Scan for the cell matching the given text and deliver its [X, Y] coordinate at center. 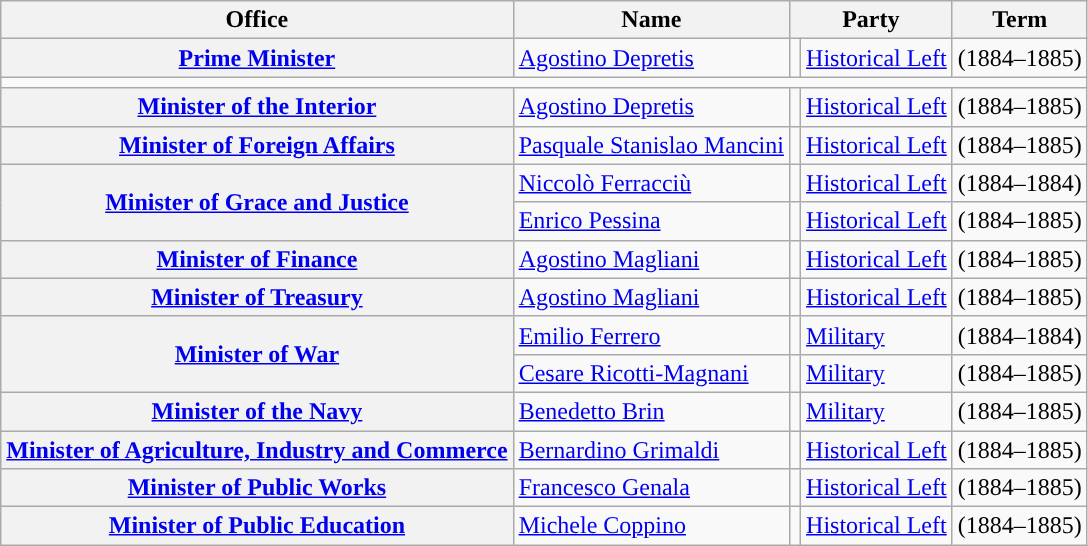
Emilio Ferrero [651, 335]
Name [651, 20]
Enrico Pessina [651, 221]
Minister of War [257, 354]
Office [257, 20]
Minister of the Interior [257, 107]
Minister of Agriculture, Industry and Commerce [257, 449]
Prime Minister [257, 58]
Minister of Public Education [257, 526]
Francesco Genala [651, 488]
Minister of the Navy [257, 411]
Minister of Finance [257, 259]
Michele Coppino [651, 526]
Minister of Treasury [257, 297]
Party [870, 20]
Minister of Grace and Justice [257, 202]
Pasquale Stanislao Mancini [651, 145]
Term [1020, 20]
Niccolò Ferracciù [651, 183]
Bernardino Grimaldi [651, 449]
Minister of Foreign Affairs [257, 145]
Benedetto Brin [651, 411]
Minister of Public Works [257, 488]
Cesare Ricotti-Magnani [651, 373]
